From the cell containing the given text, extract its center point as [x, y] coordinate. 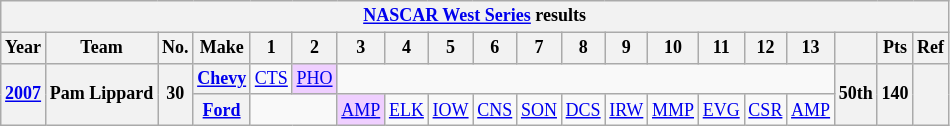
MMP [674, 110]
5 [450, 48]
12 [766, 48]
IOW [450, 110]
3 [361, 48]
7 [540, 48]
IRW [626, 110]
Year [24, 48]
10 [674, 48]
Pts [895, 48]
50th [856, 94]
No. [176, 48]
11 [721, 48]
ELK [407, 110]
CTS [271, 78]
EVG [721, 110]
Team [101, 48]
140 [895, 94]
4 [407, 48]
2007 [24, 94]
NASCAR West Series results [475, 16]
1 [271, 48]
SON [540, 110]
DCS [583, 110]
8 [583, 48]
30 [176, 94]
13 [811, 48]
CNS [495, 110]
PHO [314, 78]
Ref [931, 48]
9 [626, 48]
Make [222, 48]
Ford [222, 110]
CSR [766, 110]
Chevy [222, 78]
6 [495, 48]
Pam Lippard [101, 94]
2 [314, 48]
